Output the [X, Y] coordinate of the center of the cell containing the given text.  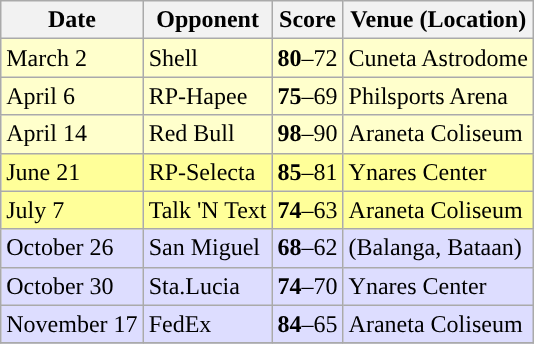
Shell [208, 58]
75–69 [308, 96]
San Miguel [208, 248]
Red Bull [208, 134]
Cuneta Astrodome [438, 58]
84–65 [308, 324]
March 2 [72, 58]
74–70 [308, 286]
October 30 [72, 286]
Talk 'N Text [208, 210]
July 7 [72, 210]
(Balanga, Bataan) [438, 248]
October 26 [72, 248]
74–63 [308, 210]
April 14 [72, 134]
Opponent [208, 20]
Philsports Arena [438, 96]
November 17 [72, 324]
80–72 [308, 58]
68–62 [308, 248]
Date [72, 20]
June 21 [72, 172]
98–90 [308, 134]
Sta.Lucia [208, 286]
Venue (Location) [438, 20]
RP-Hapee [208, 96]
Score [308, 20]
RP-Selecta [208, 172]
FedEx [208, 324]
April 6 [72, 96]
85–81 [308, 172]
